Return the [X, Y] coordinate for the center point of the cell that contains the specified text.  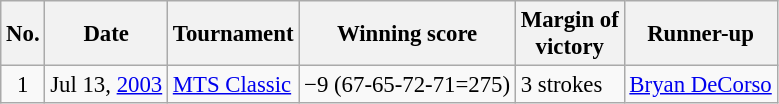
Winning score [408, 34]
Jul 13, 2003 [106, 85]
Runner-up [700, 34]
Tournament [234, 34]
−9 (67-65-72-71=275) [408, 85]
Margin ofvictory [570, 34]
Date [106, 34]
3 strokes [570, 85]
MTS Classic [234, 85]
No. [23, 34]
1 [23, 85]
Bryan DeCorso [700, 85]
